Find where the given text appears and provide that cell's center as [x, y] coordinate. 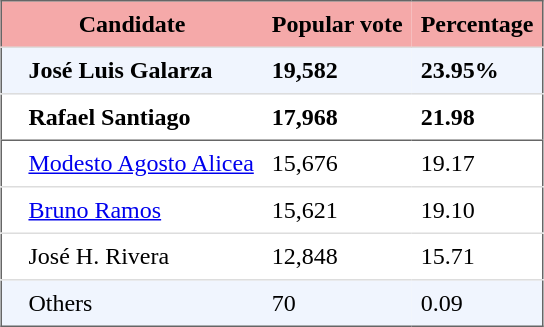
Percentage [478, 24]
José Luis Galarza [140, 70]
15,621 [338, 210]
19.10 [478, 210]
José H. Rivera [140, 256]
Rafael Santiago [140, 117]
12,848 [338, 256]
23.95% [478, 70]
Popular vote [338, 24]
Candidate [132, 24]
21.98 [478, 117]
19.17 [478, 163]
Others [140, 303]
Modesto Agosto Alicea [140, 163]
15,676 [338, 163]
15.71 [478, 256]
19,582 [338, 70]
Bruno Ramos [140, 210]
70 [338, 303]
0.09 [478, 303]
17,968 [338, 117]
